Locate the cell with the specified text and output its (X, Y) center coordinate. 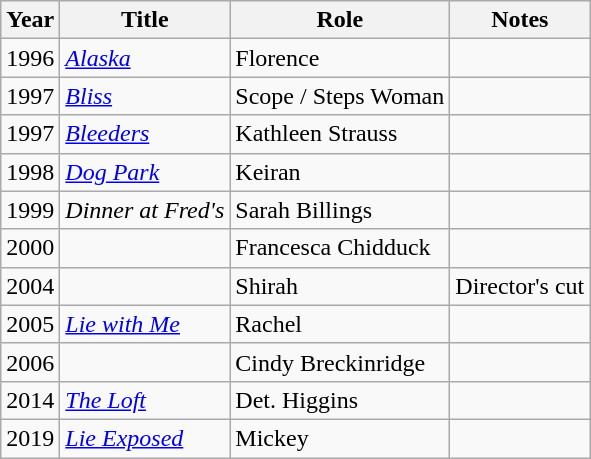
Francesca Chidduck (340, 248)
Year (30, 20)
2000 (30, 248)
Sarah Billings (340, 210)
Alaska (145, 58)
Scope / Steps Woman (340, 96)
2005 (30, 324)
Notes (520, 20)
Title (145, 20)
Lie Exposed (145, 438)
2019 (30, 438)
Role (340, 20)
Bleeders (145, 134)
2014 (30, 400)
Cindy Breckinridge (340, 362)
Keiran (340, 172)
The Loft (145, 400)
Det. Higgins (340, 400)
Bliss (145, 96)
1998 (30, 172)
1999 (30, 210)
1996 (30, 58)
Rachel (340, 324)
Florence (340, 58)
Dog Park (145, 172)
Lie with Me (145, 324)
Dinner at Fred's (145, 210)
Director's cut (520, 286)
Kathleen Strauss (340, 134)
Mickey (340, 438)
2004 (30, 286)
2006 (30, 362)
Shirah (340, 286)
